Identify which cell holds the provided text, then report its [X, Y] central coordinate. 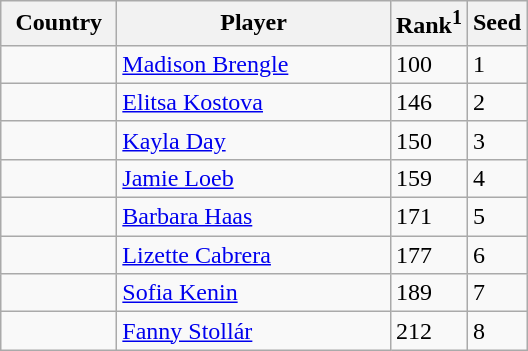
189 [428, 293]
146 [428, 102]
Kayla Day [254, 140]
7 [496, 293]
Barbara Haas [254, 217]
212 [428, 331]
Lizette Cabrera [254, 255]
Elitsa Kostova [254, 102]
Country [59, 24]
Fanny Stollár [254, 331]
1 [496, 64]
Sofia Kenin [254, 293]
5 [496, 217]
Seed [496, 24]
4 [496, 178]
8 [496, 331]
100 [428, 64]
Jamie Loeb [254, 178]
6 [496, 255]
3 [496, 140]
171 [428, 217]
2 [496, 102]
Madison Brengle [254, 64]
Player [254, 24]
Rank1 [428, 24]
177 [428, 255]
159 [428, 178]
150 [428, 140]
